Capture the cell that displays the provided text and extract its (X, Y) central coordinate. 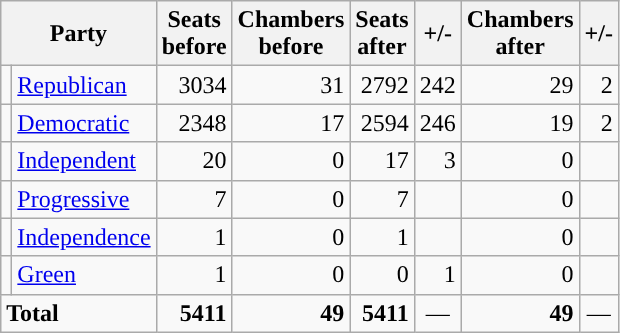
242 (438, 85)
2792 (382, 85)
Seatsafter (382, 34)
Independence (84, 237)
2594 (382, 123)
3034 (194, 85)
Total (78, 313)
Chambersafter (520, 34)
Green (84, 275)
Democratic (84, 123)
Party (78, 34)
31 (291, 85)
20 (194, 161)
246 (438, 123)
2348 (194, 123)
Seatsbefore (194, 34)
Progressive (84, 199)
Independent (84, 161)
19 (520, 123)
Republican (84, 85)
Chambersbefore (291, 34)
29 (520, 85)
3 (438, 161)
